Return (x, y) of the center of cell containing provided text 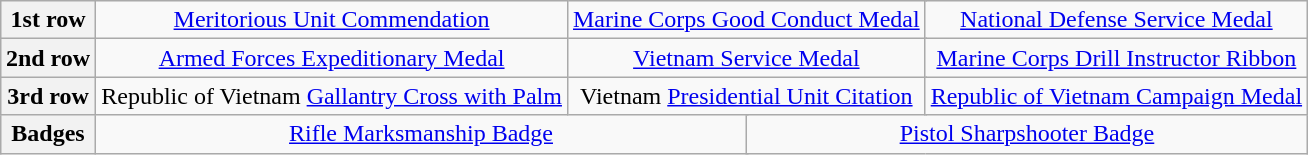
Marine Corps Good Conduct Medal (746, 20)
1st row (48, 20)
Rifle Marksmanship Badge (422, 134)
Republic of Vietnam Gallantry Cross with Palm (332, 96)
Pistol Sharpshooter Badge (1026, 134)
2nd row (48, 58)
Meritorious Unit Commendation (332, 20)
Vietnam Presidential Unit Citation (746, 96)
Armed Forces Expeditionary Medal (332, 58)
Marine Corps Drill Instructor Ribbon (1116, 58)
Republic of Vietnam Campaign Medal (1116, 96)
National Defense Service Medal (1116, 20)
Badges (48, 134)
Vietnam Service Medal (746, 58)
3rd row (48, 96)
